Determine the [x, y] coordinate at the center of the cell enclosing the given text.  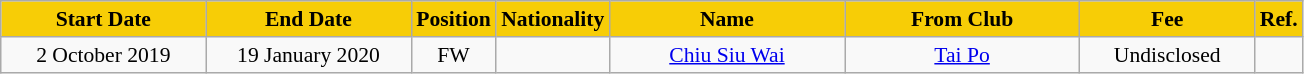
Start Date [104, 19]
From Club [962, 19]
Nationality [552, 19]
Undisclosed [1168, 55]
Position [454, 19]
FW [454, 55]
End Date [308, 19]
19 January 2020 [308, 55]
Ref. [1279, 19]
Name [726, 19]
2 October 2019 [104, 55]
Tai Po [962, 55]
Fee [1168, 19]
Chiu Siu Wai [726, 55]
